Locate the cell with the specified text and output its [X, Y] center coordinate. 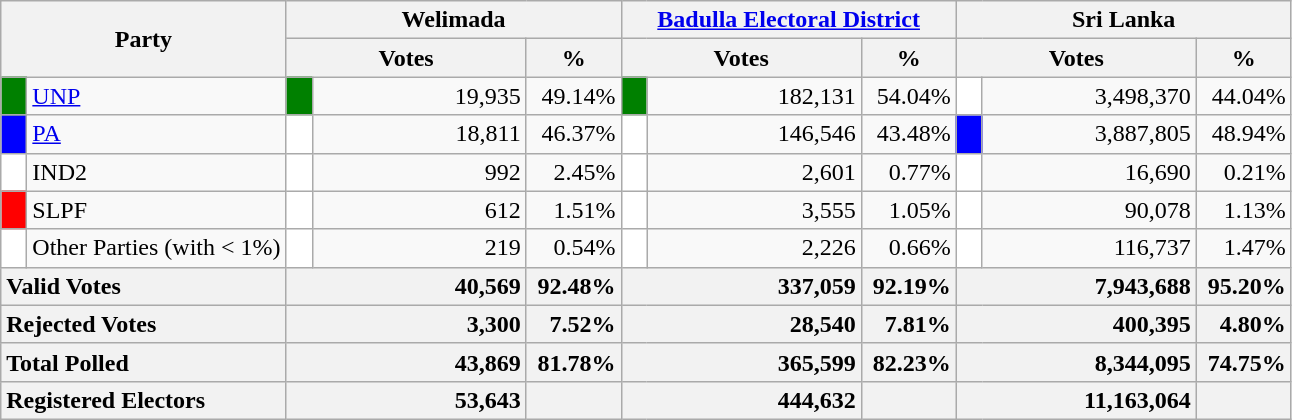
82.23% [908, 362]
IND2 [156, 172]
Rejected Votes [144, 324]
0.77% [908, 172]
0.54% [574, 248]
48.94% [1244, 134]
46.37% [574, 134]
43,869 [406, 362]
182,131 [754, 96]
SLPF [156, 210]
7.52% [574, 324]
612 [419, 210]
4.80% [1244, 324]
Welimada [454, 20]
92.48% [574, 286]
Total Polled [144, 362]
28,540 [741, 324]
16,690 [1089, 172]
43.48% [908, 134]
92.19% [908, 286]
Badulla Electoral District [788, 20]
Party [144, 39]
81.78% [574, 362]
Other Parties (with < 1%) [156, 248]
3,498,370 [1089, 96]
Registered Electors [144, 400]
49.14% [574, 96]
44.04% [1244, 96]
337,059 [741, 286]
992 [419, 172]
40,569 [406, 286]
53,643 [406, 400]
1.51% [574, 210]
19,935 [419, 96]
1.05% [908, 210]
11,163,064 [1076, 400]
2,226 [754, 248]
74.75% [1244, 362]
146,546 [754, 134]
95.20% [1244, 286]
219 [419, 248]
1.47% [1244, 248]
1.13% [1244, 210]
365,599 [741, 362]
Valid Votes [144, 286]
2.45% [574, 172]
3,300 [406, 324]
0.21% [1244, 172]
Sri Lanka [1124, 20]
18,811 [419, 134]
444,632 [741, 400]
2,601 [754, 172]
7.81% [908, 324]
3,887,805 [1089, 134]
UNP [156, 96]
400,395 [1076, 324]
0.66% [908, 248]
7,943,688 [1076, 286]
PA [156, 134]
54.04% [908, 96]
8,344,095 [1076, 362]
116,737 [1089, 248]
3,555 [754, 210]
90,078 [1089, 210]
